For the text-containing cell, return its midpoint in [X, Y] coordinate format. 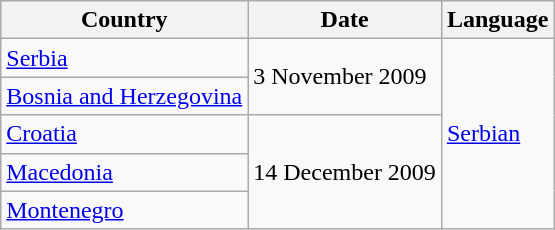
Date [345, 20]
Language [497, 20]
3 November 2009 [345, 77]
14 December 2009 [345, 172]
Country [124, 20]
Bosnia and Herzegovina [124, 96]
Serbia [124, 58]
Macedonia [124, 172]
Croatia [124, 134]
Montenegro [124, 210]
Serbian [497, 134]
